Find where the given text appears and provide that cell's center as [x, y] coordinate. 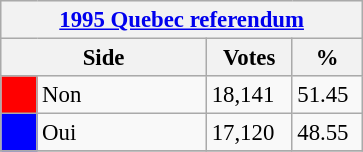
Oui [122, 133]
% [328, 58]
17,120 [249, 133]
Non [122, 95]
48.55 [328, 133]
51.45 [328, 95]
Side [104, 58]
Votes [249, 58]
18,141 [249, 95]
1995 Quebec referendum [182, 20]
